Output the (X, Y) coordinate of the center of the cell containing the given text.  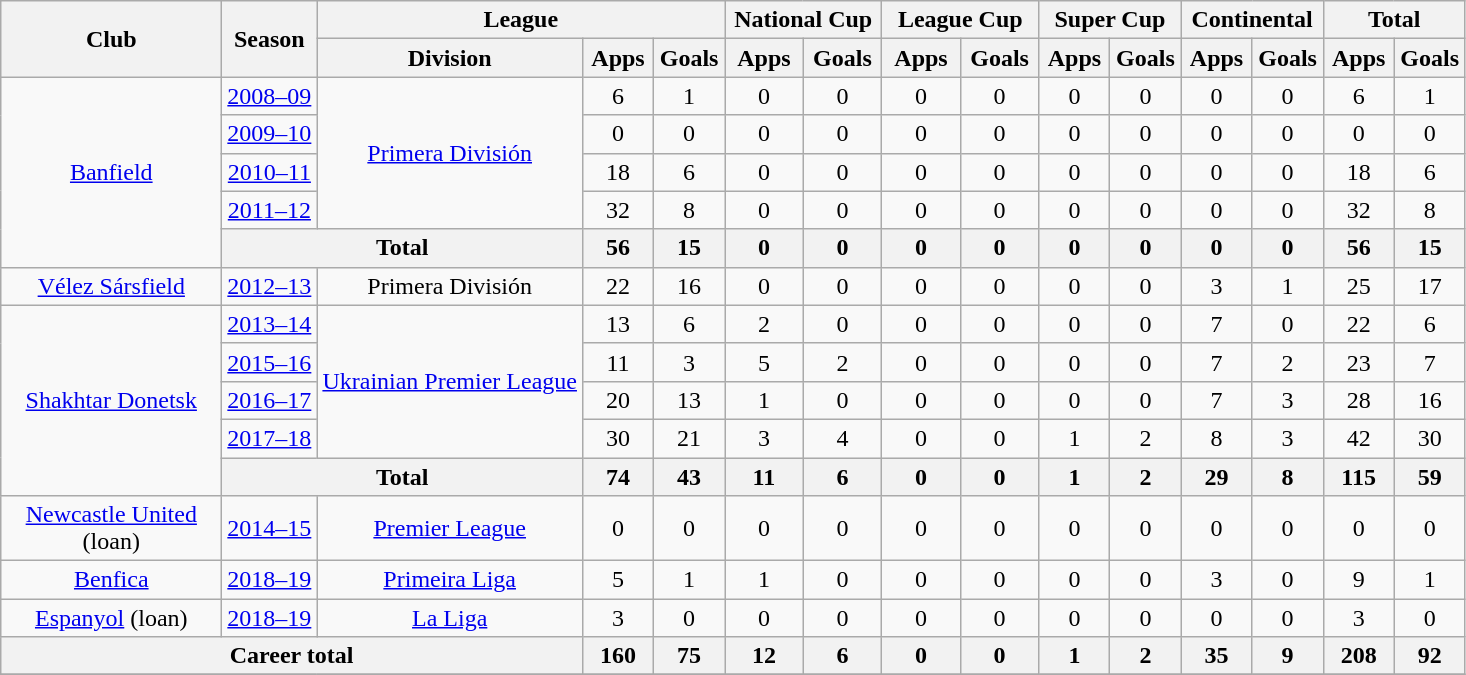
National Cup (804, 20)
2013–14 (270, 324)
Premier League (450, 528)
23 (1358, 362)
160 (618, 656)
2012–13 (270, 286)
Banfield (112, 172)
17 (1430, 286)
Newcastle United (loan) (112, 528)
2010–11 (270, 172)
4 (842, 438)
25 (1358, 286)
Super Cup (1110, 20)
208 (1358, 656)
Club (112, 39)
28 (1358, 400)
75 (690, 656)
League Cup (960, 20)
La Liga (450, 618)
21 (690, 438)
2017–18 (270, 438)
20 (618, 400)
Ukrainian Premier League (450, 381)
League (521, 20)
Espanyol (loan) (112, 618)
29 (1216, 477)
74 (618, 477)
2009–10 (270, 134)
2011–12 (270, 210)
115 (1358, 477)
59 (1430, 477)
2015–16 (270, 362)
Shakhtar Donetsk (112, 400)
42 (1358, 438)
12 (764, 656)
35 (1216, 656)
Career total (292, 656)
92 (1430, 656)
Continental (1252, 20)
Benfica (112, 580)
Division (450, 58)
Vélez Sársfield (112, 286)
2016–17 (270, 400)
43 (690, 477)
Season (270, 39)
2014–15 (270, 528)
2008–09 (270, 96)
Primeira Liga (450, 580)
